Detect which cell encompasses the target text, then output its [x, y] center coordinate. 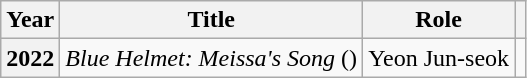
Title [212, 20]
2022 [30, 58]
Blue Helmet: Meissa's Song () [212, 58]
Yeon Jun-seok [439, 58]
Year [30, 20]
Role [439, 20]
